Return (X, Y) of the center of cell containing provided text 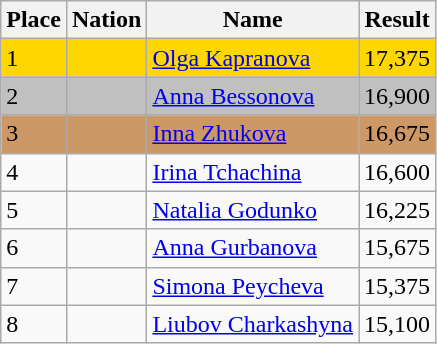
5 (34, 210)
Place (34, 20)
Irina Tchachina (253, 172)
15,675 (398, 248)
Simona Peycheva (253, 286)
1 (34, 58)
16,225 (398, 210)
15,100 (398, 324)
2 (34, 96)
15,375 (398, 286)
16,675 (398, 134)
Result (398, 20)
6 (34, 248)
3 (34, 134)
8 (34, 324)
4 (34, 172)
Anna Gurbanova (253, 248)
16,900 (398, 96)
Anna Bessonova (253, 96)
Name (253, 20)
17,375 (398, 58)
7 (34, 286)
Inna Zhukova (253, 134)
Liubov Charkashyna (253, 324)
Olga Kapranova (253, 58)
Natalia Godunko (253, 210)
16,600 (398, 172)
Nation (106, 20)
